For the text-containing cell, return its midpoint in [x, y] coordinate format. 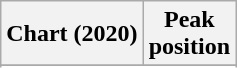
Chart (2020) [72, 34]
Peakposition [189, 34]
